Identify which cell holds the provided text, then report its (x, y) central coordinate. 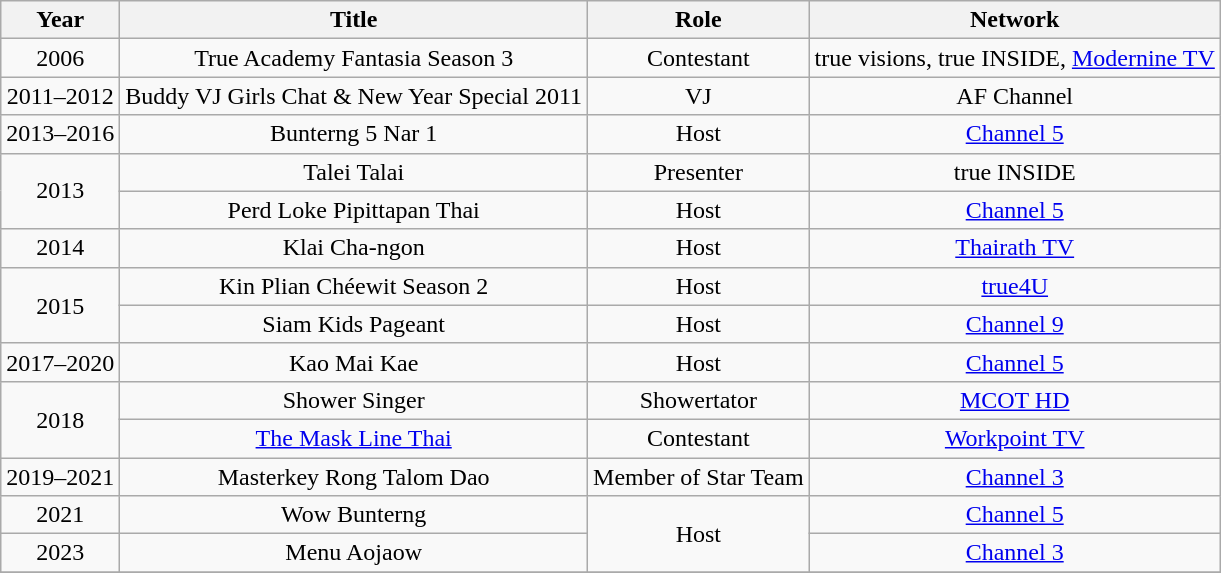
Buddy VJ Girls Chat & New Year Special 2011 (354, 96)
2023 (60, 553)
Talei Talai (354, 172)
MCOT HD (1014, 400)
Member of Star Team (699, 477)
2017–2020 (60, 362)
True Academy Fantasia Season 3 (354, 58)
true4U (1014, 286)
Perd Loke Pipittapan Thai (354, 210)
true visions, true INSIDE, Modernine TV (1014, 58)
Masterkey Rong Talom Dao (354, 477)
2014 (60, 248)
Channel 9 (1014, 324)
Bunterng 5 Nar 1 (354, 134)
2015 (60, 305)
Role (699, 20)
Kin Plian Chéewit Season 2 (354, 286)
2011–2012 (60, 96)
2013 (60, 191)
Kao Mai Kae (354, 362)
2006 (60, 58)
2019–2021 (60, 477)
VJ (699, 96)
2013–2016 (60, 134)
Year (60, 20)
Thairath TV (1014, 248)
Title (354, 20)
2018 (60, 419)
AF Channel (1014, 96)
The Mask Line Thai (354, 438)
Menu Aojaow (354, 553)
Shower Singer (354, 400)
Workpoint TV (1014, 438)
Klai Cha-ngon (354, 248)
Presenter (699, 172)
true INSIDE (1014, 172)
Siam Kids Pageant (354, 324)
Wow Bunterng (354, 515)
Showertator (699, 400)
2021 (60, 515)
Network (1014, 20)
